From the cell containing the given text, extract its center point as (X, Y) coordinate. 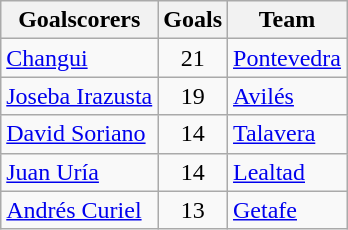
Goals (193, 20)
David Soriano (80, 134)
Changui (80, 58)
Lealtad (288, 172)
Getafe (288, 210)
Juan Uría (80, 172)
Talavera (288, 134)
Pontevedra (288, 58)
Andrés Curiel (80, 210)
Avilés (288, 96)
19 (193, 96)
Goalscorers (80, 20)
Joseba Irazusta (80, 96)
13 (193, 210)
21 (193, 58)
Team (288, 20)
